Return (x, y) of the center of cell containing provided text 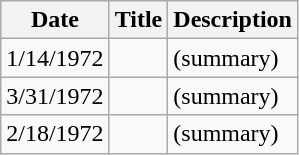
3/31/1972 (55, 96)
Title (138, 20)
Description (233, 20)
Date (55, 20)
1/14/1972 (55, 58)
2/18/1972 (55, 134)
